Pinpoint the cell where the given text exists, returning its (X, Y) midpoint coordinate. 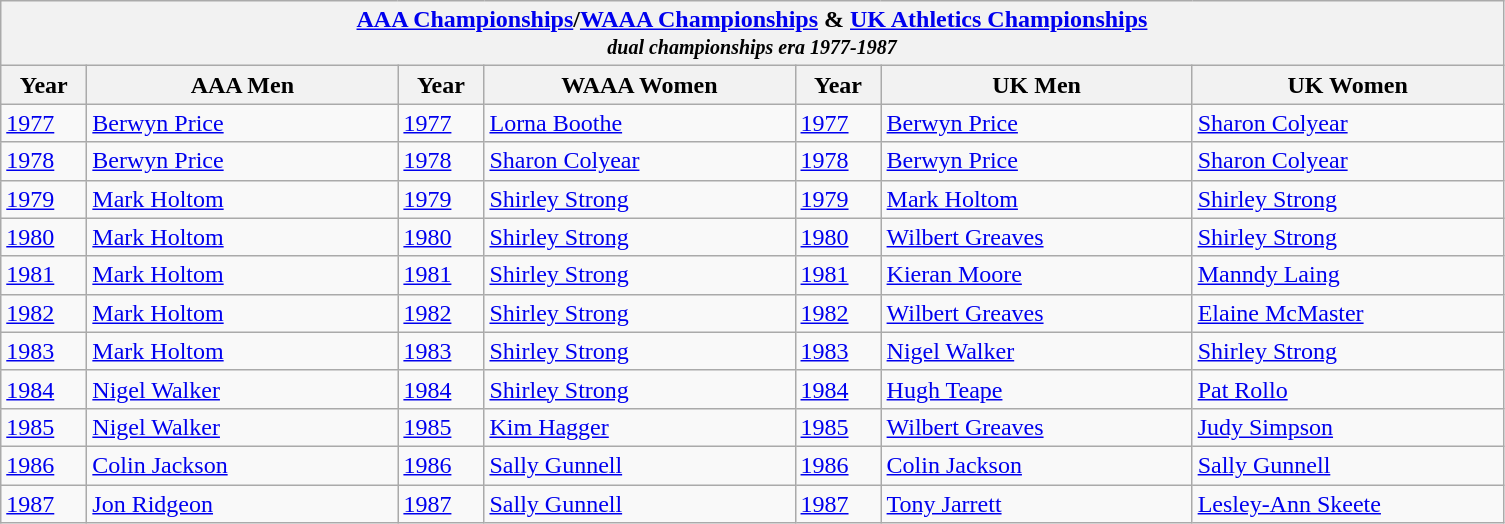
Kim Hagger (640, 427)
UK Men (1036, 85)
Hugh Teape (1036, 389)
Lorna Boothe (640, 123)
Pat Rollo (1348, 389)
WAAA Women (640, 85)
Lesley-Ann Skeete (1348, 503)
AAA Men (242, 85)
Manndy Laing (1348, 275)
Jon Ridgeon (242, 503)
AAA Championships/WAAA Championships & UK Athletics Championshipsdual championships era 1977-1987 (752, 34)
Elaine McMaster (1348, 313)
Judy Simpson (1348, 427)
Tony Jarrett (1036, 503)
Kieran Moore (1036, 275)
UK Women (1348, 85)
